Provide the (x, y) coordinate of the cell's center where the given text is located.  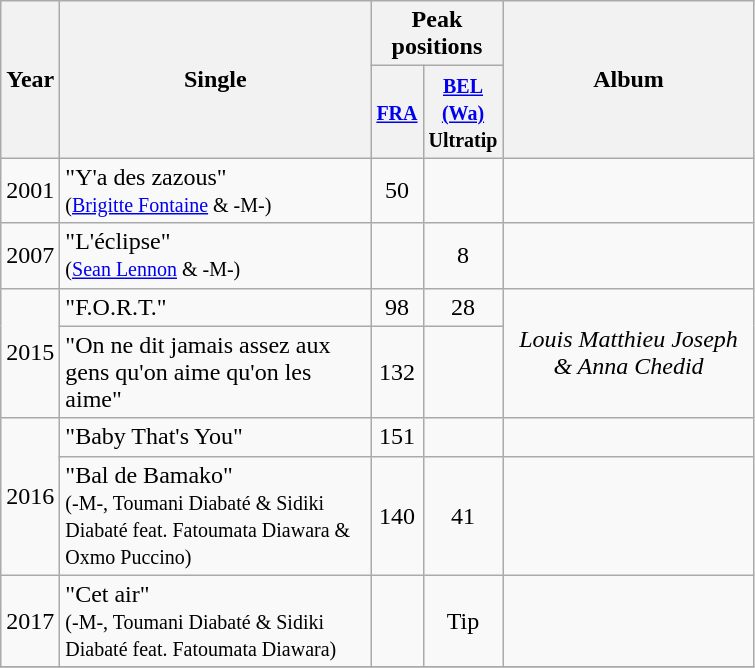
FRA (397, 112)
132 (397, 372)
2001 (30, 190)
41 (463, 516)
Tip (463, 621)
"Cet air"(-M-, Toumani Diabaté & Sidiki Diabaté feat. Fatoumata Diawara) (216, 621)
Year (30, 80)
BEL (Wa)Ultratip (463, 112)
"F.O.R.T." (216, 307)
98 (397, 307)
2016 (30, 496)
"L'éclipse" (Sean Lennon & -M-) (216, 256)
50 (397, 190)
2015 (30, 353)
140 (397, 516)
151 (397, 437)
8 (463, 256)
Album (628, 80)
2017 (30, 621)
"Baby That's You" (216, 437)
"On ne dit jamais assez aux gens qu'on aime qu'on les aime" (216, 372)
"Y'a des zazous"(Brigitte Fontaine & -M-) (216, 190)
"Bal de Bamako" (-M-, Toumani Diabaté & Sidiki Diabaté feat. Fatoumata Diawara & Oxmo Puccino) (216, 516)
Single (216, 80)
Louis Matthieu Joseph & Anna Chedid (628, 353)
Peak positions (437, 34)
28 (463, 307)
2007 (30, 256)
